Provide the [X, Y] coordinate of the cell's center where the given text is located.  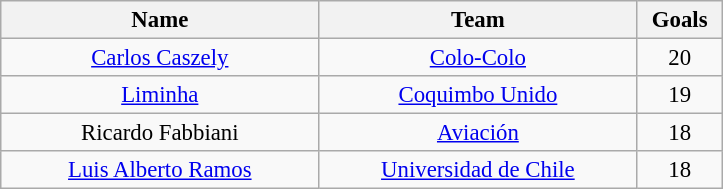
Goals [680, 20]
Carlos Caszely [160, 58]
Coquimbo Unido [478, 95]
Universidad de Chile [478, 170]
Luis Alberto Ramos [160, 170]
Name [160, 20]
20 [680, 58]
19 [680, 95]
Ricardo Fabbiani [160, 133]
Liminha [160, 95]
Colo-Colo [478, 58]
Aviación [478, 133]
Team [478, 20]
